Find where the given text appears and provide that cell's center as [x, y] coordinate. 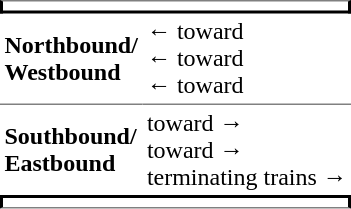
Southbound/Eastbound [71, 150]
toward → toward → terminating trains → [246, 150]
Northbound/Westbound [71, 59]
← toward ← toward ← toward [246, 59]
